Locate the cell with the specified text and output its [x, y] center coordinate. 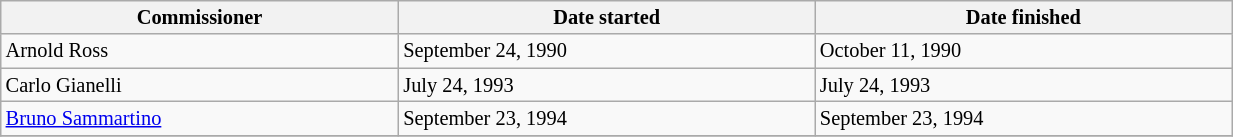
September 24, 1990 [606, 51]
Arnold Ross [200, 51]
Date finished [1024, 17]
October 11, 1990 [1024, 51]
Date started [606, 17]
Bruno Sammartino [200, 118]
Carlo Gianelli [200, 85]
Commissioner [200, 17]
